Locate the cell with the specified text and output its [X, Y] center coordinate. 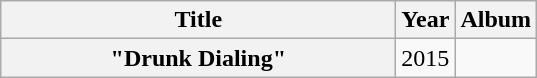
Album [496, 20]
"Drunk Dialing" [198, 58]
Year [426, 20]
Title [198, 20]
2015 [426, 58]
